For the text-containing cell, return its midpoint in [X, Y] coordinate format. 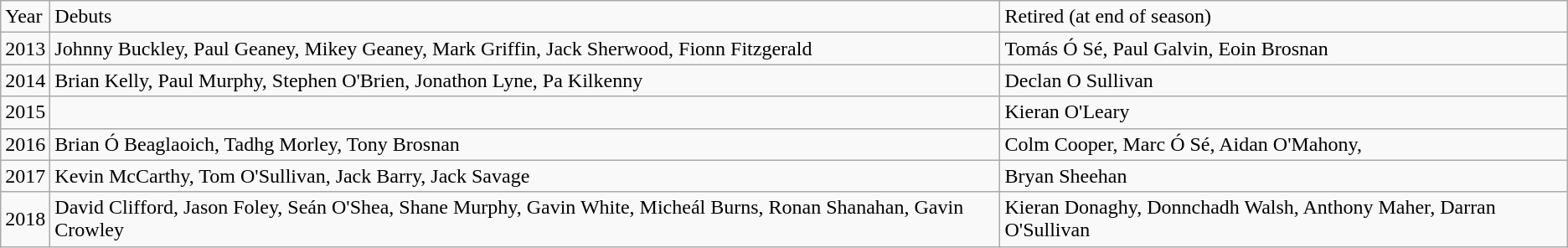
2017 [25, 176]
Brian Kelly, Paul Murphy, Stephen O'Brien, Jonathon Lyne, Pa Kilkenny [525, 80]
David Clifford, Jason Foley, Seán O'Shea, Shane Murphy, Gavin White, Micheál Burns, Ronan Shanahan, Gavin Crowley [525, 220]
2016 [25, 144]
Brian Ó Beaglaoich, Tadhg Morley, Tony Brosnan [525, 144]
Kieran Donaghy, Donnchadh Walsh, Anthony Maher, Darran O'Sullivan [1283, 220]
Kevin McCarthy, Tom O'Sullivan, Jack Barry, Jack Savage [525, 176]
2014 [25, 80]
Kieran O'Leary [1283, 112]
2018 [25, 220]
Debuts [525, 17]
Bryan Sheehan [1283, 176]
Year [25, 17]
Tomás Ó Sé, Paul Galvin, Eoin Brosnan [1283, 49]
2015 [25, 112]
Retired (at end of season) [1283, 17]
2013 [25, 49]
Colm Cooper, Marc Ó Sé, Aidan O'Mahony, [1283, 144]
Declan O Sullivan [1283, 80]
Johnny Buckley, Paul Geaney, Mikey Geaney, Mark Griffin, Jack Sherwood, Fionn Fitzgerald [525, 49]
